Determine the (X, Y) coordinate at the center of the cell enclosing the given text.  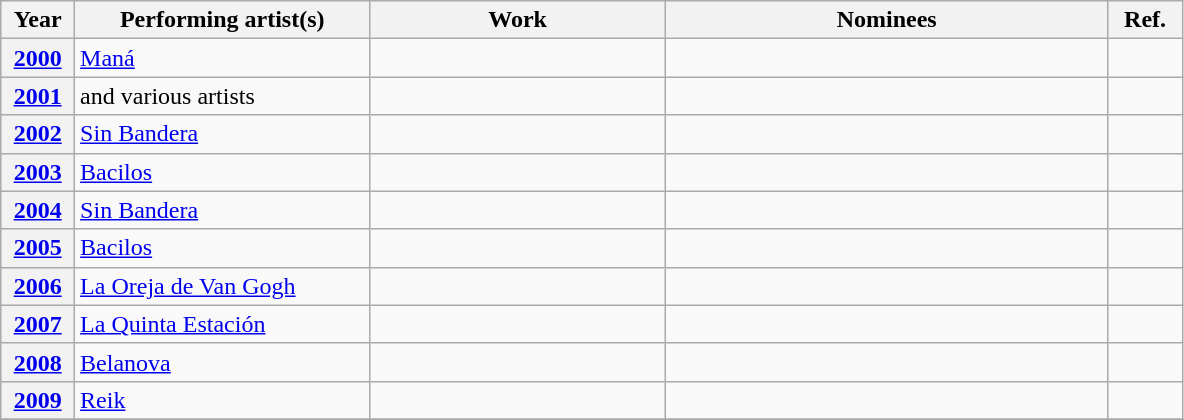
and various artists (222, 96)
2006 (38, 286)
2001 (38, 96)
La Oreja de Van Gogh (222, 286)
Year (38, 20)
2000 (38, 58)
2003 (38, 172)
Work (518, 20)
2002 (38, 134)
Reik (222, 400)
2007 (38, 324)
La Quinta Estación (222, 324)
Maná (222, 58)
Performing artist(s) (222, 20)
2008 (38, 362)
2005 (38, 248)
Ref. (1145, 20)
2004 (38, 210)
Belanova (222, 362)
Nominees (886, 20)
2009 (38, 400)
